Locate the cell with the specified text and output its [x, y] center coordinate. 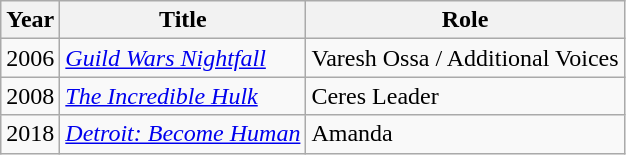
Amanda [465, 134]
2008 [30, 96]
2018 [30, 134]
The Incredible Hulk [183, 96]
Guild Wars Nightfall [183, 58]
Role [465, 20]
Year [30, 20]
Varesh Ossa / Additional Voices [465, 58]
Detroit: Become Human [183, 134]
Title [183, 20]
2006 [30, 58]
Ceres Leader [465, 96]
